Scan for the cell matching the given text and deliver its (X, Y) coordinate at center. 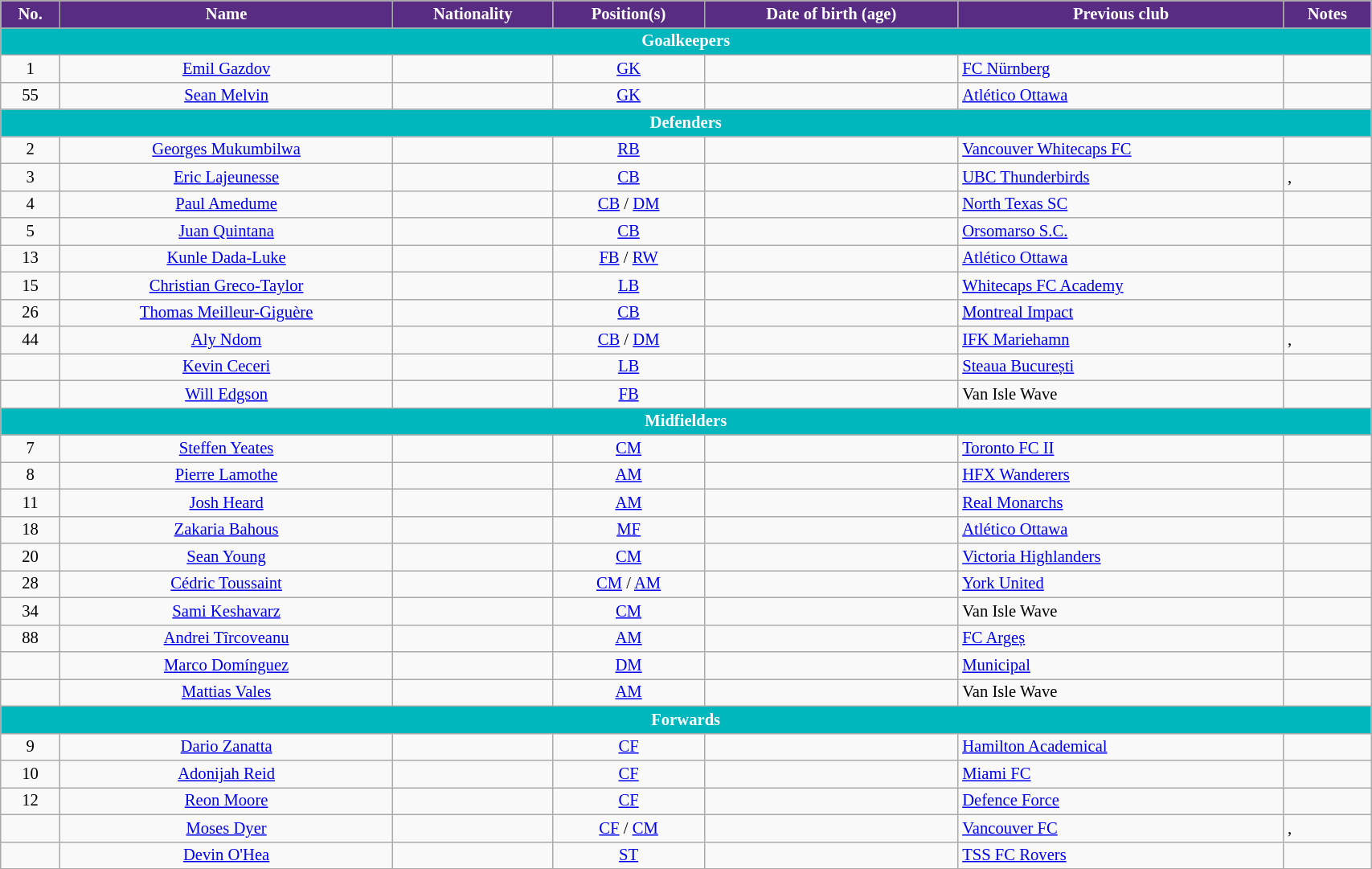
Steffen Yeates (227, 448)
CF / CM (629, 828)
Hamilton Academical (1120, 747)
CM / AM (629, 584)
Whitecaps FC Academy (1120, 285)
Reon Moore (227, 801)
Defence Force (1120, 801)
Adonijah Reid (227, 774)
TSS FC Rovers (1120, 855)
Nationality (473, 14)
4 (31, 204)
7 (31, 448)
3 (31, 177)
44 (31, 340)
Devin O'Hea (227, 855)
28 (31, 584)
MF (629, 530)
12 (31, 801)
Steaua București (1120, 367)
Kevin Ceceri (227, 367)
FB / RW (629, 258)
FC Argeș (1120, 638)
Georges Mukumbilwa (227, 150)
Toronto FC II (1120, 448)
11 (31, 502)
Sean Melvin (227, 96)
15 (31, 285)
HFX Wanderers (1120, 475)
Sami Keshavarz (227, 611)
FC Nürnberg (1120, 68)
18 (31, 530)
Defenders (686, 123)
5 (31, 231)
Previous club (1120, 14)
UBC Thunderbirds (1120, 177)
Pierre Lamothe (227, 475)
Orsomarso S.C. (1120, 231)
FB (629, 394)
26 (31, 313)
Sean Young (227, 557)
Josh Heard (227, 502)
13 (31, 258)
Eric Lajeunesse (227, 177)
Municipal (1120, 665)
ST (629, 855)
Paul Amedume (227, 204)
55 (31, 96)
Victoria Highlanders (1120, 557)
Date of birth (age) (831, 14)
34 (31, 611)
20 (31, 557)
Miami FC (1120, 774)
Midfielders (686, 421)
1 (31, 68)
Zakaria Bahous (227, 530)
Real Monarchs (1120, 502)
9 (31, 747)
Cédric Toussaint (227, 584)
Mattias Vales (227, 692)
Goalkeepers (686, 41)
Moses Dyer (227, 828)
88 (31, 638)
Vancouver FC (1120, 828)
Forwards (686, 719)
No. (31, 14)
Marco Domínguez (227, 665)
Will Edgson (227, 394)
2 (31, 150)
Andrei Tîrcoveanu (227, 638)
IFK Mariehamn (1120, 340)
Dario Zanatta (227, 747)
Aly Ndom (227, 340)
Christian Greco-Taylor (227, 285)
Position(s) (629, 14)
York United (1120, 584)
Emil Gazdov (227, 68)
Thomas Meilleur-Giguère (227, 313)
Notes (1328, 14)
Juan Quintana (227, 231)
Kunle Dada-Luke (227, 258)
Vancouver Whitecaps FC (1120, 150)
Name (227, 14)
10 (31, 774)
Montreal Impact (1120, 313)
North Texas SC (1120, 204)
RB (629, 150)
DM (629, 665)
8 (31, 475)
